Search for the cell housing the specified text and yield its [X, Y] center coordinate. 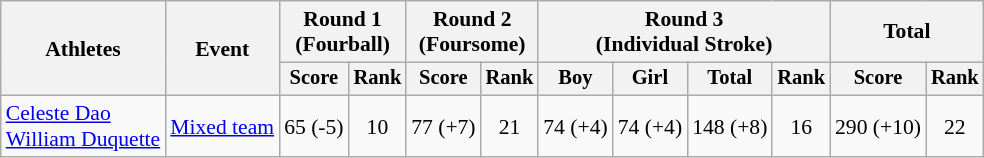
77 (+7) [443, 126]
10 [378, 126]
148 (+8) [730, 126]
Girl [650, 79]
Mixed team [222, 126]
21 [510, 126]
22 [955, 126]
Boy [575, 79]
Athletes [84, 48]
65 (-5) [314, 126]
16 [801, 126]
Round 2(Foursome) [472, 32]
Event [222, 48]
290 (+10) [878, 126]
Round 3(Individual Stroke) [684, 32]
Round 1(Fourball) [342, 32]
Celeste DaoWilliam Duquette [84, 126]
